Output the [X, Y] coordinate of the center of the cell containing the given text.  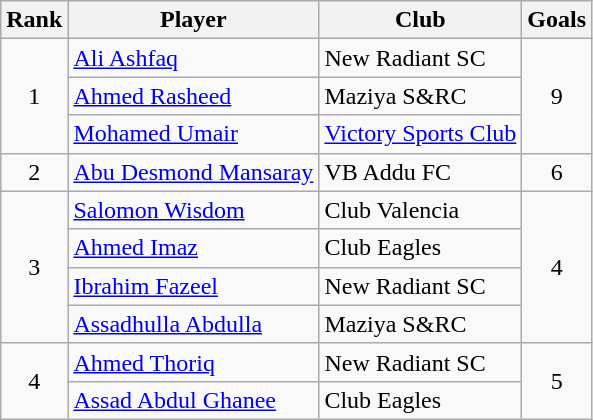
Player [194, 20]
2 [34, 172]
3 [34, 267]
1 [34, 96]
Club [420, 20]
Ahmed Thoriq [194, 362]
VB Addu FC [420, 172]
Goals [557, 20]
5 [557, 381]
Ahmed Rasheed [194, 96]
Assad Abdul Ghanee [194, 400]
Salomon Wisdom [194, 210]
Assadhulla Abdulla [194, 324]
Rank [34, 20]
Club Valencia [420, 210]
Mohamed Umair [194, 134]
Ahmed Imaz [194, 248]
Victory Sports Club [420, 134]
6 [557, 172]
9 [557, 96]
Ali Ashfaq [194, 58]
Abu Desmond Mansaray [194, 172]
Ibrahim Fazeel [194, 286]
